Return [x, y] of the center of cell containing provided text 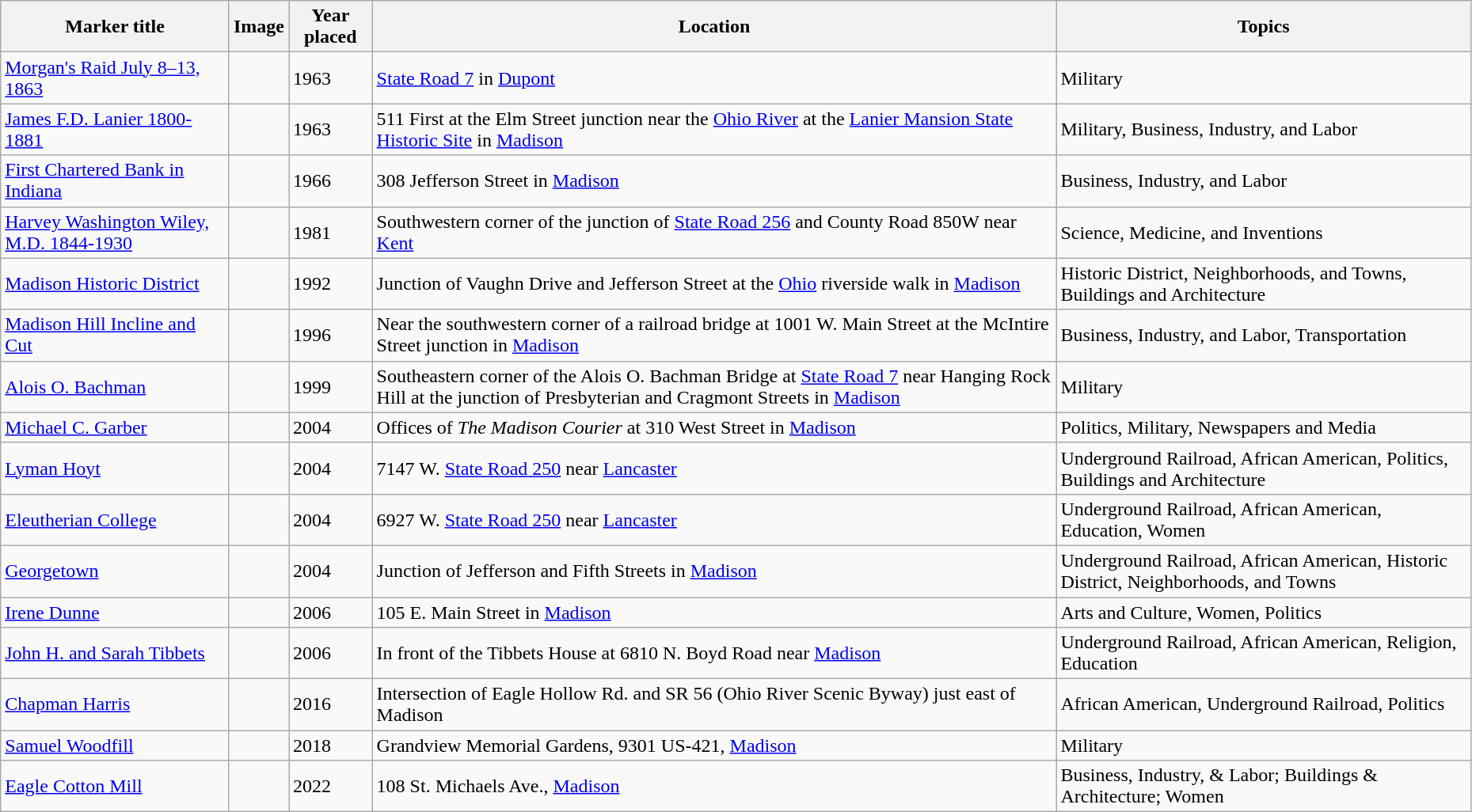
Year placed [330, 27]
Eagle Cotton Mill [116, 787]
Politics, Military, Newspapers and Media [1264, 427]
108 St. Michaels Ave., Madison [714, 787]
In front of the Tibbets House at 6810 N. Boyd Road near Madison [714, 654]
Morgan's Raid July 8–13, 1863 [116, 78]
1981 [330, 233]
Junction of Jefferson and Fifth Streets in Madison [714, 571]
2016 [330, 704]
Underground Railroad, African American, Education, Women [1264, 519]
James F.D. Lanier 1800-1881 [116, 130]
Underground Railroad, African American, Religion, Education [1264, 654]
Location [714, 27]
Michael C. Garber [116, 427]
Underground Railroad, African American, Politics, Buildings and Architecture [1264, 469]
Arts and Culture, Women, Politics [1264, 612]
First Chartered Bank in Indiana [116, 180]
308 Jefferson Street in Madison [714, 180]
Business, Industry, & Labor; Buildings & Architecture; Women [1264, 787]
Madison Historic District [116, 283]
7147 W. State Road 250 near Lancaster [714, 469]
African American, Underground Railroad, Politics [1264, 704]
State Road 7 in Dupont [714, 78]
Intersection of Eagle Hollow Rd. and SR 56 (Ohio River Scenic Byway) just east of Madison [714, 704]
1992 [330, 283]
Science, Medicine, and Inventions [1264, 233]
6927 W. State Road 250 near Lancaster [714, 519]
105 E. Main Street in Madison [714, 612]
Marker title [116, 27]
Business, Industry, and Labor, Transportation [1264, 336]
1966 [330, 180]
Topics [1264, 27]
Georgetown [116, 571]
Military, Business, Industry, and Labor [1264, 130]
Madison Hill Incline and Cut [116, 336]
Alois O. Bachman [116, 386]
Southwestern corner of the junction of State Road 256 and County Road 850W near Kent [714, 233]
2018 [330, 746]
Offices of The Madison Courier at 310 West Street in Madison [714, 427]
Eleutherian College [116, 519]
Harvey Washington Wiley, M.D. 1844-1930 [116, 233]
511 First at the Elm Street junction near the Ohio River at the Lanier Mansion State Historic Site in Madison [714, 130]
Junction of Vaughn Drive and Jefferson Street at the Ohio riverside walk in Madison [714, 283]
Near the southwestern corner of a railroad bridge at 1001 W. Main Street at the McIntire Street junction in Madison [714, 336]
1999 [330, 386]
Samuel Woodfill [116, 746]
Grandview Memorial Gardens, 9301 US-421, Madison [714, 746]
Chapman Harris [116, 704]
2022 [330, 787]
Underground Railroad, African American, Historic District, Neighborhoods, and Towns [1264, 571]
Irene Dunne [116, 612]
John H. and Sarah Tibbets [116, 654]
1996 [330, 336]
Lyman Hoyt [116, 469]
Business, Industry, and Labor [1264, 180]
Historic District, Neighborhoods, and Towns, Buildings and Architecture [1264, 283]
Image [258, 27]
